Capture the cell that displays the provided text and extract its (X, Y) central coordinate. 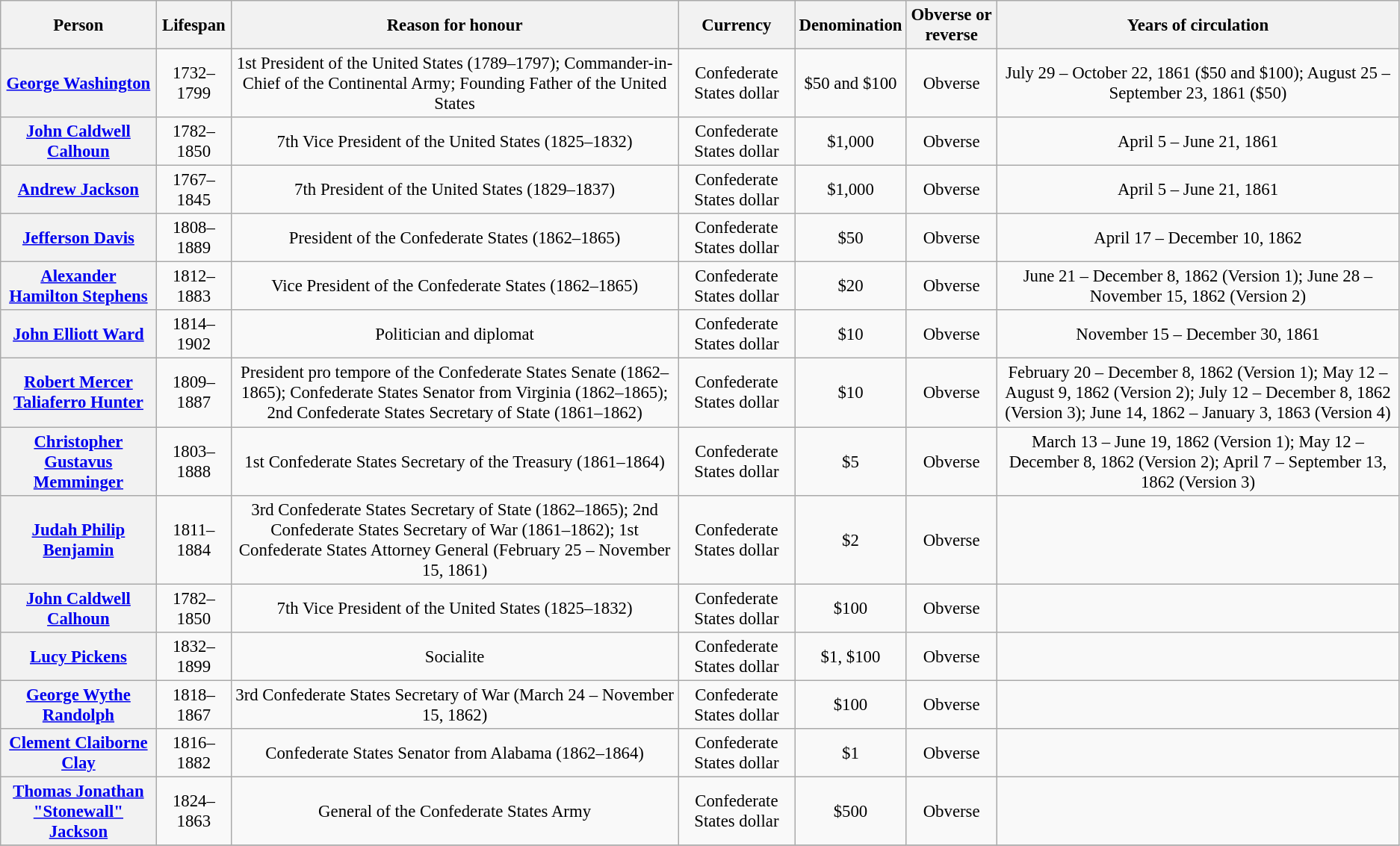
July 29 – October 22, 1861 ($50 and $100); August 25 – September 23, 1861 ($50) (1198, 84)
Years of circulation (1198, 25)
John Elliott Ward (78, 335)
1767–1845 (194, 190)
Judah Philip Benjamin (78, 539)
$5 (850, 461)
$500 (850, 811)
Christopher Gustavus Memminger (78, 461)
November 15 – December 30, 1861 (1198, 335)
Politician and diplomat (455, 335)
Lifespan (194, 25)
Obverse or reverse (952, 25)
1st President of the United States (1789–1797); Commander-in-Chief of the Continental Army; Founding Father of the United States (455, 84)
Lucy Pickens (78, 656)
1824–1863 (194, 811)
Reason for honour (455, 25)
April 17 – December 10, 1862 (1198, 237)
Alexander Hamilton Stephens (78, 287)
George Wythe Randolph (78, 705)
Vice President of the Confederate States (1862–1865) (455, 287)
Robert Mercer Taliaferro Hunter (78, 393)
1818–1867 (194, 705)
George Washington (78, 84)
1809–1887 (194, 393)
General of the Confederate States Army (455, 811)
1816–1882 (194, 753)
1803–1888 (194, 461)
$20 (850, 287)
$1, $100 (850, 656)
Thomas Jonathan "Stonewall" Jackson (78, 811)
1808–1889 (194, 237)
Currency (737, 25)
1814–1902 (194, 335)
1732–1799 (194, 84)
1832–1899 (194, 656)
Clement Claiborne Clay (78, 753)
$50 (850, 237)
Socialite (455, 656)
3rd Confederate States Secretary of War (March 24 – November 15, 1862) (455, 705)
$1 (850, 753)
Person (78, 25)
1812–1883 (194, 287)
President of the Confederate States (1862–1865) (455, 237)
Denomination (850, 25)
June 21 – December 8, 1862 (Version 1); June 28 – November 15, 1862 (Version 2) (1198, 287)
March 13 – June 19, 1862 (Version 1); May 12 – December 8, 1862 (Version 2); April 7 – September 13, 1862 (Version 3) (1198, 461)
Jefferson Davis (78, 237)
1811–1884 (194, 539)
1st Confederate States Secretary of the Treasury (1861–1864) (455, 461)
Andrew Jackson (78, 190)
$2 (850, 539)
$50 and $100 (850, 84)
Confederate States Senator from Alabama (1862–1864) (455, 753)
7th President of the United States (1829–1837) (455, 190)
